Pinpoint the cell where the given text exists, returning its [x, y] midpoint coordinate. 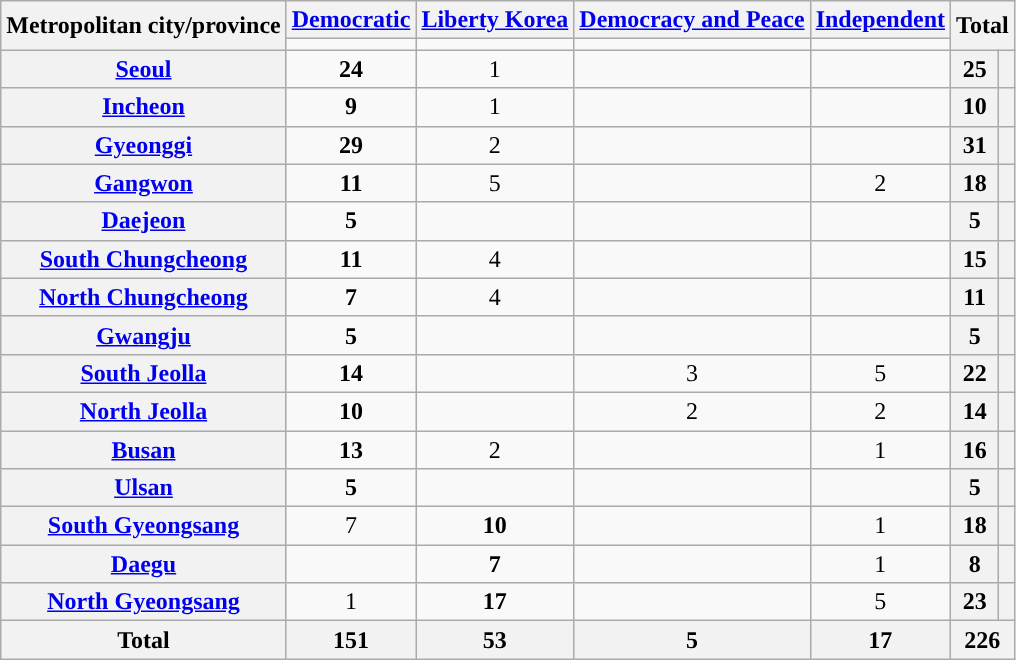
South Chungcheong [144, 259]
8 [975, 564]
31 [975, 145]
Metropolitan city/province [144, 26]
22 [975, 373]
226 [983, 640]
Incheon [144, 107]
North Jeolla [144, 411]
North Gyeongsang [144, 602]
16 [975, 449]
Daegu [144, 564]
3 [692, 373]
Busan [144, 449]
Liberty Korea [495, 20]
Democracy and Peace [692, 20]
Independent [880, 20]
Gyeonggi [144, 145]
Daejeon [144, 221]
North Chungcheong [144, 297]
25 [975, 69]
13 [351, 449]
South Jeolla [144, 373]
23 [975, 602]
15 [975, 259]
South Gyeongsang [144, 526]
Ulsan [144, 488]
Gwangju [144, 335]
Democratic [351, 20]
9 [351, 107]
29 [351, 145]
151 [351, 640]
24 [351, 69]
Gangwon [144, 183]
53 [495, 640]
Seoul [144, 69]
